For the text-containing cell, return its midpoint in [x, y] coordinate format. 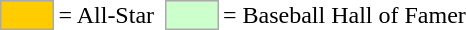
= All-Star [106, 15]
